For the text-containing cell, return its midpoint in [X, Y] coordinate format. 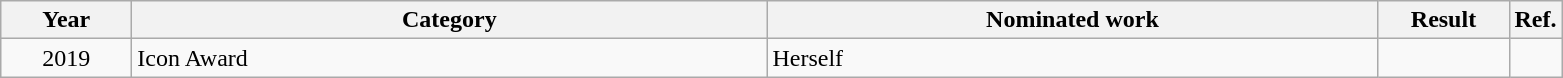
Herself [1072, 58]
Nominated work [1072, 20]
Year [66, 20]
Ref. [1536, 20]
Icon Award [450, 58]
Category [450, 20]
2019 [66, 58]
Result [1444, 20]
